Identify which cell holds the provided text, then report its (X, Y) central coordinate. 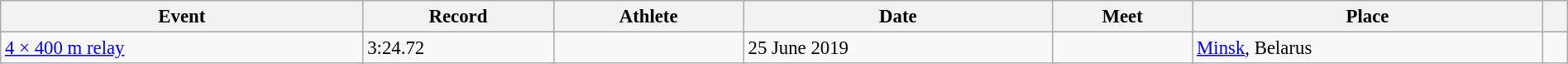
4 × 400 m relay (182, 48)
Meet (1121, 17)
Event (182, 17)
Minsk, Belarus (1368, 48)
Date (898, 17)
25 June 2019 (898, 48)
Athlete (648, 17)
3:24.72 (458, 48)
Record (458, 17)
Place (1368, 17)
